Locate the cell with the specified text and output its [X, Y] center coordinate. 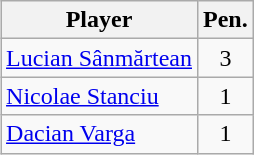
Lucian Sânmărtean [100, 58]
Nicolae Stanciu [100, 96]
Dacian Varga [100, 134]
3 [226, 58]
Player [100, 20]
Pen. [226, 20]
